From the cell containing the given text, extract its center point as [x, y] coordinate. 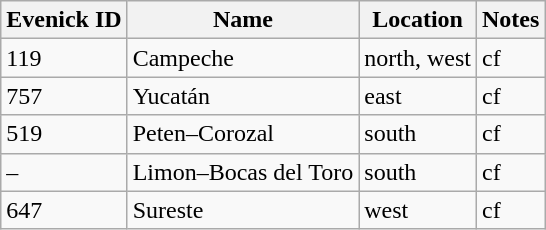
Campeche [243, 58]
Yucatán [243, 96]
west [418, 210]
north, west [418, 58]
east [418, 96]
757 [64, 96]
519 [64, 134]
Peten–Corozal [243, 134]
– [64, 172]
Evenick ID [64, 20]
Location [418, 20]
647 [64, 210]
Name [243, 20]
119 [64, 58]
Sureste [243, 210]
Notes [510, 20]
Limon–Bocas del Toro [243, 172]
